Search for the cell housing the specified text and yield its [x, y] center coordinate. 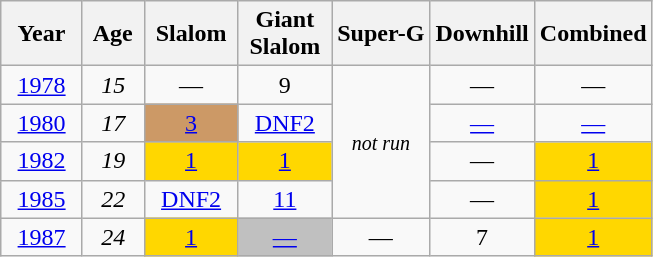
Slalom [191, 34]
Giant Slalom [285, 34]
Year [42, 34]
Super-G [381, 34]
7 [482, 237]
11 [285, 199]
1987 [42, 237]
19 [113, 161]
9 [285, 85]
1985 [42, 199]
22 [113, 199]
not run [381, 142]
3 [191, 123]
Combined [593, 34]
15 [113, 85]
1980 [42, 123]
Age [113, 34]
1982 [42, 161]
Downhill [482, 34]
17 [113, 123]
24 [113, 237]
1978 [42, 85]
